Locate the cell with the specified text and output its [x, y] center coordinate. 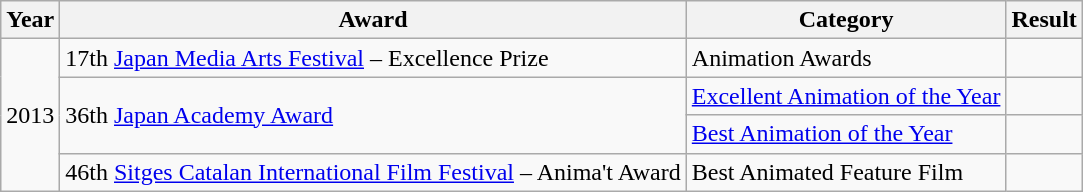
2013 [30, 115]
Award [373, 20]
Year [30, 20]
Result [1044, 20]
36th Japan Academy Award [373, 115]
17th Japan Media Arts Festival – Excellence Prize [373, 58]
Category [846, 20]
Animation Awards [846, 58]
Excellent Animation of the Year [846, 96]
Best Animated Feature Film [846, 172]
Best Animation of the Year [846, 134]
46th Sitges Catalan International Film Festival – Anima't Award [373, 172]
